Scan for the cell matching the given text and deliver its [X, Y] coordinate at center. 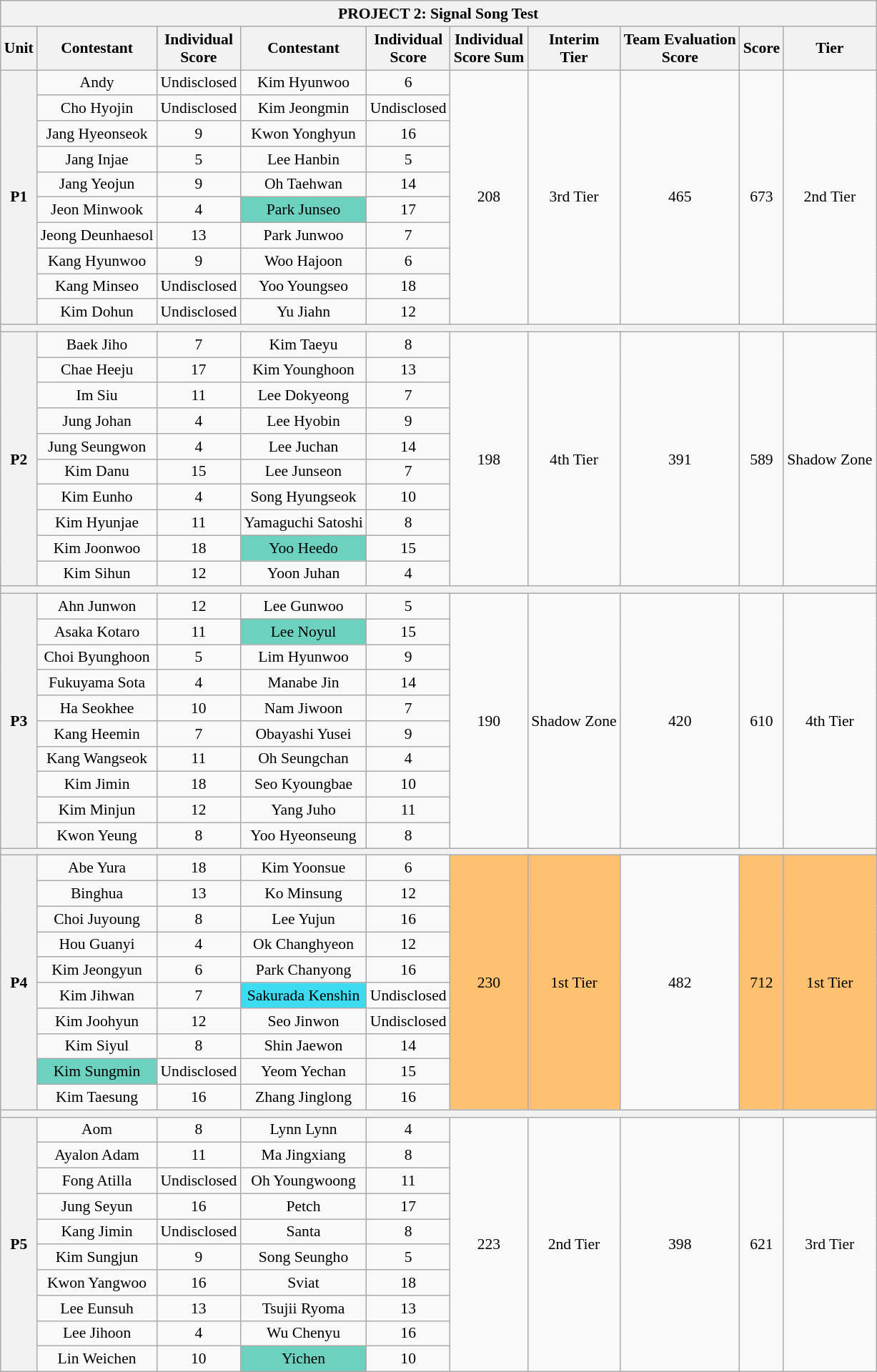
Lee Gunwoo [303, 607]
Fong Atilla [97, 1181]
Jang Injae [97, 159]
Jang Hyeonseok [97, 134]
Oh Youngwoong [303, 1181]
398 [680, 1244]
Jang Yeojun [97, 184]
Sviat [303, 1283]
Ha Seokhee [97, 708]
Yoon Juhan [303, 574]
Kim Sihun [97, 574]
Shin Jaewon [303, 1046]
Andy [97, 83]
Lee Eunsuh [97, 1308]
Kim Jihwan [97, 995]
Lin Weichen [97, 1359]
Kang Heemin [97, 734]
Kim Joonwoo [97, 548]
P4 [19, 983]
Ayalon Adam [97, 1155]
Oh Taehwan [303, 184]
Im Siu [97, 396]
Tier [829, 49]
Chae Heeju [97, 370]
Park Chanyong [303, 970]
Score [762, 49]
Wu Chenyu [303, 1333]
Kim Younghoon [303, 370]
Kim Joohyun [97, 1021]
Kim Danu [97, 472]
Cho Hyojin [97, 109]
Santa [303, 1232]
Lee Juchan [303, 447]
Hou Guanyi [97, 945]
PROJECT 2: Signal Song Test [439, 14]
Nam Jiwoon [303, 708]
Kim Jimin [97, 785]
208 [489, 197]
Tsujii Ryoma [303, 1308]
Ahn Junwon [97, 607]
Yoo Heedo [303, 548]
Jung Johan [97, 421]
Petch [303, 1206]
IndividualScore Sum [489, 49]
Manabe Jin [303, 683]
InterimTier [573, 49]
Ok Changhyeon [303, 945]
Unit [19, 49]
Jung Seungwon [97, 447]
198 [489, 459]
Kwon Yangwoo [97, 1283]
P3 [19, 721]
465 [680, 197]
Kang Hyunwoo [97, 261]
P1 [19, 197]
Kim Siyul [97, 1046]
Yu Jiahn [303, 312]
Oh Seungchan [303, 759]
Yamaguchi Satoshi [303, 523]
Jeon Minwook [97, 210]
Kwon Yeung [97, 835]
Yoo Hyeonseung [303, 835]
Baek Jiho [97, 344]
Yang Juho [303, 810]
Lee Dokyeong [303, 396]
589 [762, 459]
Yoo Youngseo [303, 287]
Kim Sungjun [97, 1258]
Jeong Deunhaesol [97, 236]
223 [489, 1244]
Woo Hajoon [303, 261]
Binghua [97, 894]
Kang Wangseok [97, 759]
Kim Jeongmin [303, 109]
Kim Jeongyun [97, 970]
Choi Byunghoon [97, 657]
Obayashi Yusei [303, 734]
Seo Kyoungbae [303, 785]
Kang Minseo [97, 287]
Kim Taeyu [303, 344]
Ko Minsung [303, 894]
Kim Taesung [97, 1098]
Kim Minjun [97, 810]
190 [489, 721]
391 [680, 459]
P2 [19, 459]
Zhang Jinglong [303, 1098]
Fukuyama Sota [97, 683]
Park Junwoo [303, 236]
712 [762, 983]
482 [680, 983]
Lee Jihoon [97, 1333]
Lee Hanbin [303, 159]
Kim Sungmin [97, 1072]
Kim Dohun [97, 312]
Seo Jinwon [303, 1021]
Lee Yujun [303, 919]
Song Seungho [303, 1258]
Lee Hyobin [303, 421]
Sakurada Kenshin [303, 995]
Lee Junseon [303, 472]
673 [762, 197]
Team EvaluationScore [680, 49]
610 [762, 721]
Yichen [303, 1359]
Kim Eunho [97, 497]
Kim Hyunwoo [303, 83]
Yeom Yechan [303, 1072]
Kim Yoonsue [303, 868]
Lee Noyul [303, 632]
Ma Jingxiang [303, 1155]
Asaka Kotaro [97, 632]
Park Junseo [303, 210]
Jung Seyun [97, 1206]
Abe Yura [97, 868]
Kim Hyunjae [97, 523]
Aom [97, 1130]
Song Hyungseok [303, 497]
Kang Jimin [97, 1232]
Lim Hyunwoo [303, 657]
Choi Juyoung [97, 919]
P5 [19, 1244]
230 [489, 983]
Kwon Yonghyun [303, 134]
Lynn Lynn [303, 1130]
621 [762, 1244]
420 [680, 721]
